Identify which cell holds the provided text, then report its (x, y) central coordinate. 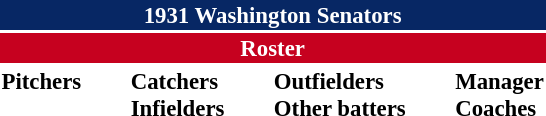
Roster (272, 48)
1931 Washington Senators (272, 15)
